Locate the cell with the specified text and output its (X, Y) center coordinate. 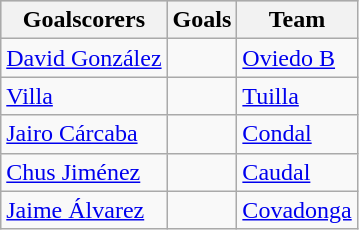
Jairo Cárcaba (84, 134)
Chus Jiménez (84, 172)
David González (84, 58)
Goals (202, 20)
Jaime Álvarez (84, 210)
Oviedo B (297, 58)
Condal (297, 134)
Team (297, 20)
Tuilla (297, 96)
Covadonga (297, 210)
Villa (84, 96)
Goalscorers (84, 20)
Caudal (297, 172)
